Return the (x, y) coordinate for the center point of the cell that contains the specified text.  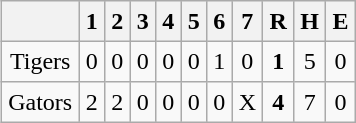
X (248, 102)
3 (143, 21)
Gators (40, 102)
E (341, 21)
R (278, 21)
6 (219, 21)
H (310, 21)
Tigers (40, 61)
